Return the [x, y] coordinate for the center point of the cell that contains the specified text.  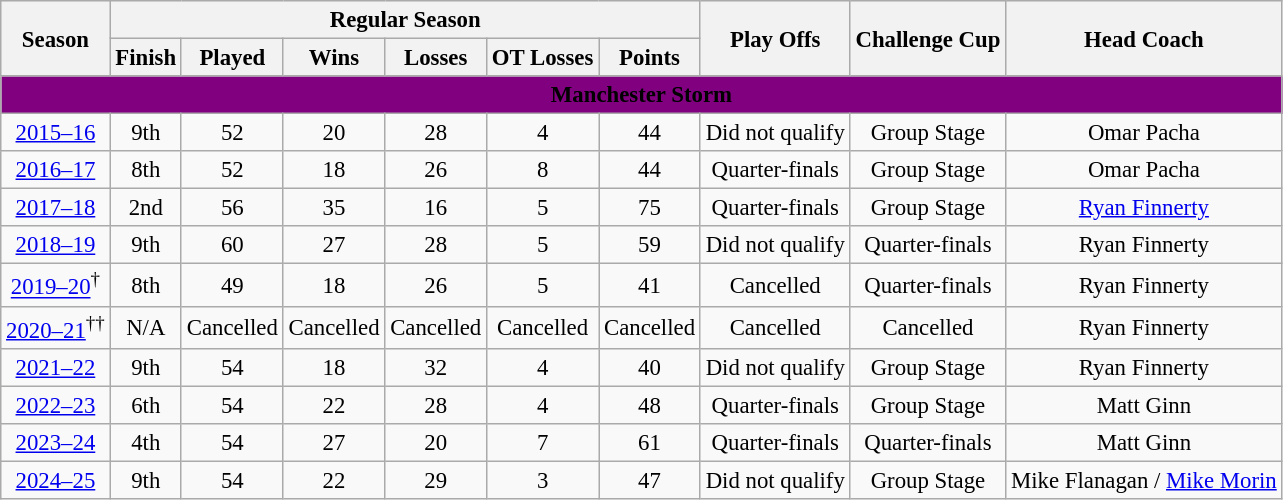
60 [232, 245]
2nd [146, 208]
2018–19 [56, 245]
47 [650, 480]
2022–23 [56, 405]
6th [146, 405]
2017–18 [56, 208]
8 [543, 170]
61 [650, 443]
Mike Flanagan / Mike Morin [1144, 480]
2024–25 [56, 480]
Finish [146, 58]
Wins [334, 58]
41 [650, 285]
Points [650, 58]
3 [543, 480]
2015–16 [56, 133]
Regular Season [405, 20]
Play Offs [775, 38]
4th [146, 443]
7 [543, 443]
59 [650, 245]
Head Coach [1144, 38]
2020–21†† [56, 327]
Losses [436, 58]
Manchester Storm [642, 95]
2023–24 [56, 443]
Played [232, 58]
2021–22 [56, 367]
2019–20† [56, 285]
75 [650, 208]
48 [650, 405]
56 [232, 208]
40 [650, 367]
16 [436, 208]
N/A [146, 327]
2016–17 [56, 170]
49 [232, 285]
29 [436, 480]
OT Losses [543, 58]
Challenge Cup [928, 38]
Season [56, 38]
32 [436, 367]
35 [334, 208]
